Output the (X, Y) coordinate of the center of the cell containing the given text.  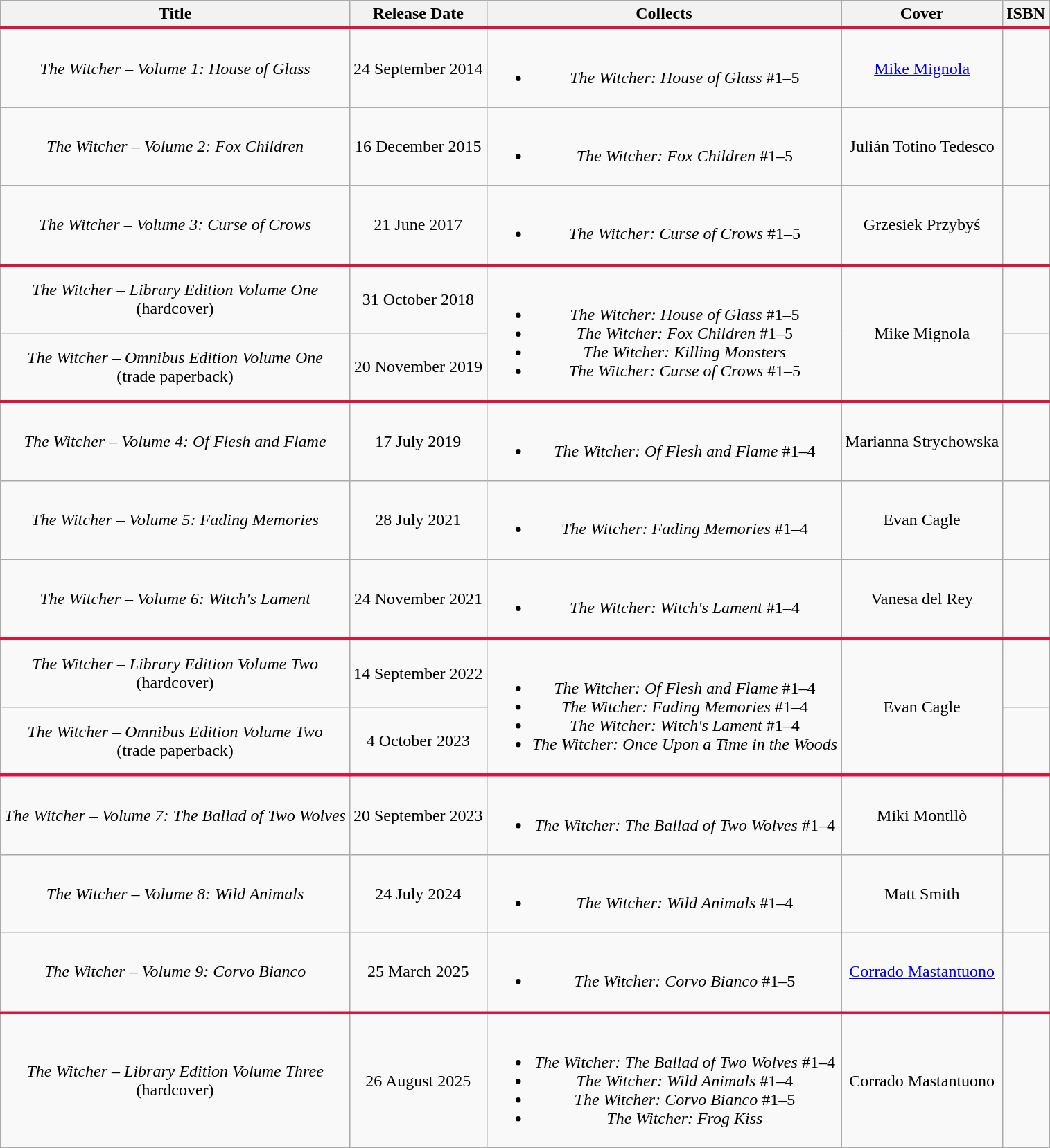
17 July 2019 (418, 442)
Matt Smith (922, 894)
4 October 2023 (418, 741)
The Witcher: Wild Animals #1–4 (664, 894)
The Witcher – Omnibus Edition Volume Two(trade paperback) (175, 741)
20 September 2023 (418, 815)
The Witcher – Volume 2: Fox Children (175, 147)
21 June 2017 (418, 226)
The Witcher: House of Glass #1–5The Witcher: Fox Children #1–5The Witcher: Killing MonstersThe Witcher: Curse of Crows #1–5 (664, 333)
Grzesiek Przybyś (922, 226)
The Witcher: Of Flesh and Flame #1–4 (664, 442)
ISBN (1026, 15)
25 March 2025 (418, 973)
14 September 2022 (418, 673)
The Witcher – Volume 5: Fading Memories (175, 520)
Title (175, 15)
Julián Totino Tedesco (922, 147)
16 December 2015 (418, 147)
The Witcher: Fading Memories #1–4 (664, 520)
The Witcher: Curse of Crows #1–5 (664, 226)
31 October 2018 (418, 299)
The Witcher – Volume 4: Of Flesh and Flame (175, 442)
The Witcher: Corvo Bianco #1–5 (664, 973)
Vanesa del Rey (922, 599)
The Witcher: Witch's Lament #1–4 (664, 599)
The Witcher – Volume 6: Witch's Lament (175, 599)
The Witcher – Library Edition Volume Three(hardcover) (175, 1080)
28 July 2021 (418, 520)
The Witcher – Volume 9: Corvo Bianco (175, 973)
The Witcher: The Ballad of Two Wolves #1–4 (664, 815)
The Witcher – Volume 7: The Ballad of Two Wolves (175, 815)
Miki Montllò (922, 815)
20 November 2019 (418, 367)
26 August 2025 (418, 1080)
The Witcher: Of Flesh and Flame #1–4The Witcher: Fading Memories #1–4The Witcher: Witch's Lament #1–4The Witcher: Once Upon a Time in the Woods (664, 707)
The Witcher – Volume 3: Curse of Crows (175, 226)
24 November 2021 (418, 599)
Marianna Strychowska (922, 442)
The Witcher: Fox Children #1–5 (664, 147)
The Witcher – Volume 8: Wild Animals (175, 894)
The Witcher – Library Edition Volume One(hardcover) (175, 299)
Release Date (418, 15)
Cover (922, 15)
The Witcher: House of Glass #1–5 (664, 68)
The Witcher – Volume 1: House of Glass (175, 68)
The Witcher: The Ballad of Two Wolves #1–4The Witcher: Wild Animals #1–4The Witcher: Corvo Bianco #1–5The Witcher: Frog Kiss (664, 1080)
Collects (664, 15)
The Witcher – Omnibus Edition Volume One(trade paperback) (175, 367)
24 September 2014 (418, 68)
24 July 2024 (418, 894)
The Witcher – Library Edition Volume Two(hardcover) (175, 673)
